Provide the (x, y) coordinate of the cell's center where the given text is located.  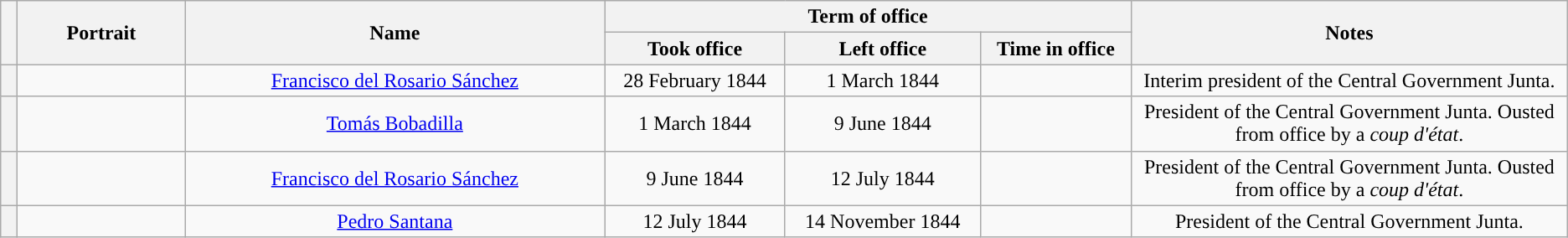
Interim president of the Central Government Junta. (1349, 80)
Took office (695, 49)
Portrait (101, 33)
14 November 1844 (883, 221)
Tomás Bobadilla (395, 124)
Notes (1349, 33)
Name (395, 33)
Time in office (1055, 49)
President of the Central Government Junta. (1349, 221)
Left office (883, 49)
Term of office (868, 17)
Pedro Santana (395, 221)
28 February 1844 (695, 80)
